Capture the cell that displays the provided text and extract its [X, Y] central coordinate. 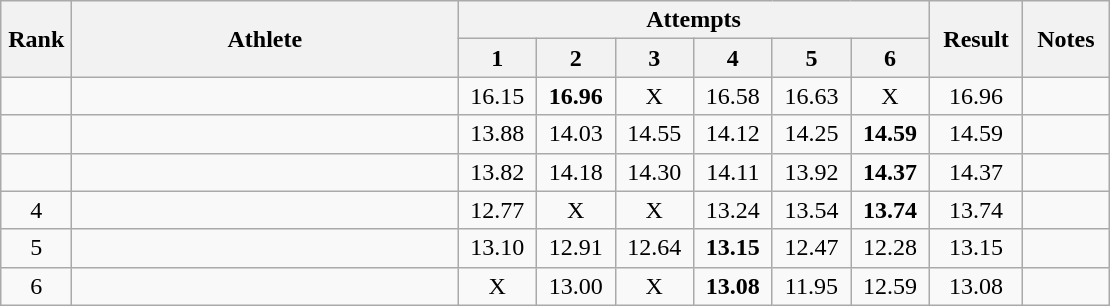
16.15 [498, 96]
12.77 [498, 210]
16.63 [812, 96]
12.47 [812, 248]
12.64 [654, 248]
11.95 [812, 286]
14.18 [576, 172]
14.11 [734, 172]
13.92 [812, 172]
13.54 [812, 210]
1 [498, 58]
Attempts [694, 20]
12.59 [890, 286]
2 [576, 58]
Rank [36, 39]
Result [976, 39]
13.24 [734, 210]
14.25 [812, 134]
13.10 [498, 248]
14.55 [654, 134]
13.00 [576, 286]
14.12 [734, 134]
Athlete [265, 39]
13.88 [498, 134]
13.82 [498, 172]
12.91 [576, 248]
16.58 [734, 96]
14.03 [576, 134]
3 [654, 58]
Notes [1066, 39]
12.28 [890, 248]
14.30 [654, 172]
